Search for the cell housing the specified text and yield its [X, Y] center coordinate. 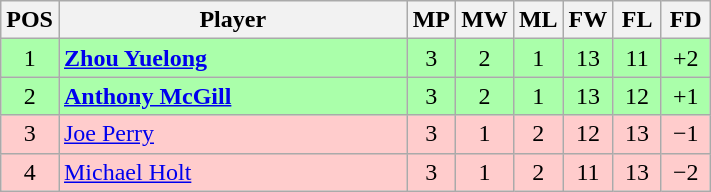
Player [232, 20]
−2 [686, 172]
+2 [686, 58]
Joe Perry [232, 134]
−1 [686, 134]
Zhou Yuelong [232, 58]
FD [686, 20]
MP [432, 20]
4 [30, 172]
FW [588, 20]
Michael Holt [232, 172]
MW [485, 20]
ML [538, 20]
Anthony McGill [232, 96]
POS [30, 20]
+1 [686, 96]
FL [638, 20]
